Capture the cell that displays the provided text and extract its (x, y) central coordinate. 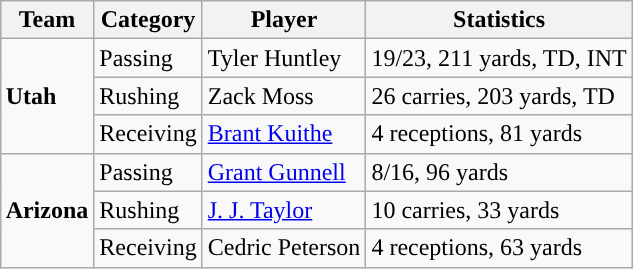
Team (47, 20)
8/16, 96 yards (499, 172)
Cedric Peterson (284, 248)
J. J. Taylor (284, 210)
Utah (47, 96)
26 carries, 203 yards, TD (499, 96)
4 receptions, 81 yards (499, 134)
Tyler Huntley (284, 58)
Brant Kuithe (284, 134)
Grant Gunnell (284, 172)
Player (284, 20)
10 carries, 33 yards (499, 210)
Category (148, 20)
Arizona (47, 210)
Zack Moss (284, 96)
19/23, 211 yards, TD, INT (499, 58)
Statistics (499, 20)
4 receptions, 63 yards (499, 248)
